Return the [X, Y] coordinate for the center point of the cell that contains the specified text.  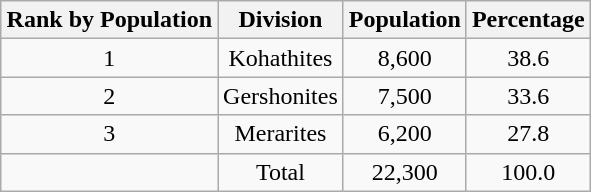
3 [109, 134]
7,500 [404, 96]
100.0 [528, 172]
22,300 [404, 172]
6,200 [404, 134]
1 [109, 58]
33.6 [528, 96]
Division [281, 20]
2 [109, 96]
Merarites [281, 134]
Percentage [528, 20]
Gershonites [281, 96]
Rank by Population [109, 20]
Kohathites [281, 58]
8,600 [404, 58]
27.8 [528, 134]
38.6 [528, 58]
Total [281, 172]
Population [404, 20]
